Detect which cell encompasses the target text, then output its [x, y] center coordinate. 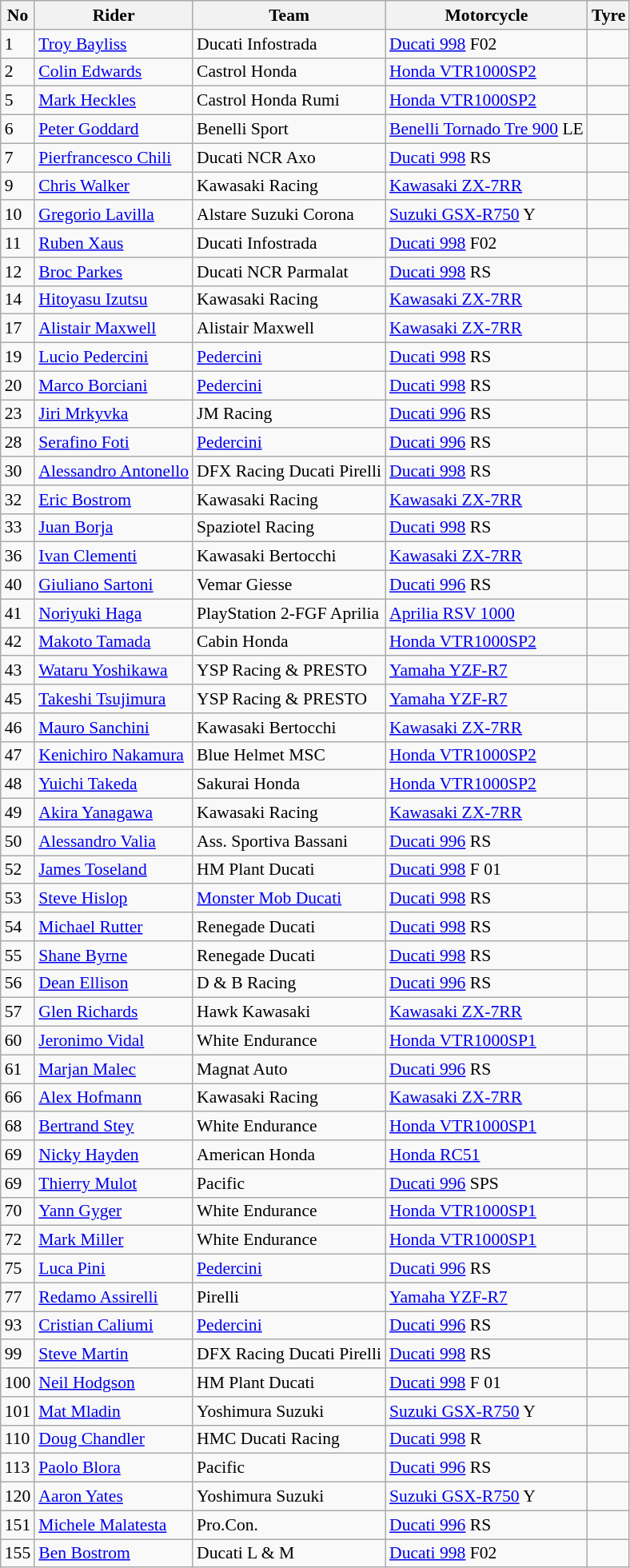
70 [18, 1211]
PlayStation 2-FGF Aprilia [289, 613]
Juan Borja [114, 528]
56 [18, 983]
Makoto Tamada [114, 642]
5 [18, 101]
50 [18, 841]
60 [18, 1041]
Tyre [608, 15]
Marjan Malec [114, 1069]
Benelli Sport [289, 130]
Ruben Xaus [114, 243]
Cristian Caliumi [114, 1326]
Broc Parkes [114, 272]
42 [18, 642]
Hitoyasu Izutsu [114, 300]
Thierry Mulot [114, 1183]
28 [18, 443]
Mat Mladin [114, 1411]
Troy Bayliss [114, 44]
Vemar Giesse [289, 585]
Ducati L & M [289, 1554]
Steve Hislop [114, 899]
Yuichi Takeda [114, 784]
No [18, 15]
Shane Byrne [114, 956]
55 [18, 956]
D & B Racing [289, 983]
Luca Pini [114, 1269]
HMC Ducati Racing [289, 1439]
Wataru Yoshikawa [114, 671]
30 [18, 471]
2 [18, 72]
Michael Rutter [114, 927]
101 [18, 1411]
Sakurai Honda [289, 784]
Serafino Foti [114, 443]
66 [18, 1098]
54 [18, 927]
14 [18, 300]
Alessandro Valia [114, 841]
9 [18, 186]
Motorcycle [486, 15]
Glen Richards [114, 1012]
Giuliano Sartoni [114, 585]
48 [18, 784]
Gregorio Lavilla [114, 215]
Ducati 998 R [486, 1439]
Dean Ellison [114, 983]
Eric Bostrom [114, 500]
Chris Walker [114, 186]
40 [18, 585]
93 [18, 1326]
53 [18, 899]
Colin Edwards [114, 72]
Hawk Kawasaki [289, 1012]
Marco Borciani [114, 385]
Mark Miller [114, 1240]
12 [18, 272]
Team [289, 15]
7 [18, 158]
72 [18, 1240]
Kenichiro Nakamura [114, 756]
Michele Malatesta [114, 1525]
Jiri Mrkyvka [114, 414]
Mauro Sanchini [114, 728]
Mark Heckles [114, 101]
Takeshi Tsujimura [114, 699]
Ducati NCR Parmalat [289, 272]
Peter Goddard [114, 130]
Akira Yanagawa [114, 813]
American Honda [289, 1155]
57 [18, 1012]
100 [18, 1382]
Redamo Assirelli [114, 1297]
11 [18, 243]
45 [18, 699]
49 [18, 813]
Blue Helmet MSC [289, 756]
Alstare Suzuki Corona [289, 215]
23 [18, 414]
151 [18, 1525]
33 [18, 528]
120 [18, 1497]
Monster Mob Ducati [289, 899]
Steve Martin [114, 1355]
110 [18, 1439]
43 [18, 671]
19 [18, 357]
Aprilia RSV 1000 [486, 613]
99 [18, 1355]
Ass. Sportiva Bassani [289, 841]
Benelli Tornado Tre 900 LE [486, 130]
Yann Gyger [114, 1211]
113 [18, 1468]
Alessandro Antonello [114, 471]
Nicky Hayden [114, 1155]
Lucio Pedercini [114, 357]
Magnat Auto [289, 1069]
Castrol Honda Rumi [289, 101]
Bertrand Stey [114, 1127]
Alex Hofmann [114, 1098]
Ben Bostrom [114, 1554]
10 [18, 215]
1 [18, 44]
68 [18, 1127]
Spaziotel Racing [289, 528]
Doug Chandler [114, 1439]
Pro.Con. [289, 1525]
46 [18, 728]
Ducati 996 SPS [486, 1183]
20 [18, 385]
Pierfrancesco Chili [114, 158]
Ivan Clementi [114, 557]
Rider [114, 15]
Honda RC51 [486, 1155]
75 [18, 1269]
41 [18, 613]
6 [18, 130]
47 [18, 756]
Neil Hodgson [114, 1382]
Paolo Blora [114, 1468]
155 [18, 1554]
Pirelli [289, 1297]
Castrol Honda [289, 72]
77 [18, 1297]
52 [18, 870]
James Toseland [114, 870]
32 [18, 500]
Noriyuki Haga [114, 613]
Aaron Yates [114, 1497]
Ducati NCR Axo [289, 158]
Cabin Honda [289, 642]
61 [18, 1069]
17 [18, 329]
Jeronimo Vidal [114, 1041]
36 [18, 557]
JM Racing [289, 414]
